Find where the given text appears and provide that cell's center as (x, y) coordinate. 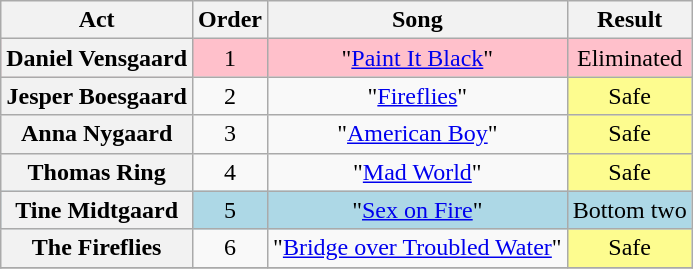
"Fireflies" (418, 96)
Jesper Boesgaard (97, 96)
4 (230, 172)
Daniel Vensgaard (97, 58)
3 (230, 134)
"Mad World" (418, 172)
Thomas Ring (97, 172)
"Paint It Black" (418, 58)
"Sex on Fire" (418, 210)
"Bridge over Troubled Water" (418, 248)
Result (630, 20)
6 (230, 248)
"American Boy" (418, 134)
2 (230, 96)
Act (97, 20)
1 (230, 58)
5 (230, 210)
Anna Nygaard (97, 134)
Eliminated (630, 58)
Order (230, 20)
Bottom two (630, 210)
Tine Midtgaard (97, 210)
The Fireflies (97, 248)
Song (418, 20)
